Pinpoint the cell where the given text exists, returning its [X, Y] midpoint coordinate. 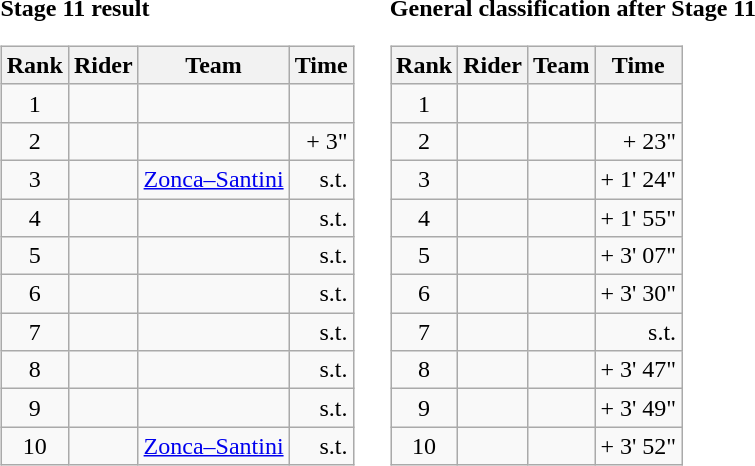
+ 3" [321, 141]
+ 3' 49" [638, 408]
+ 3' 47" [638, 370]
+ 23" [638, 141]
+ 1' 24" [638, 179]
+ 3' 52" [638, 446]
+ 3' 30" [638, 294]
+ 1' 55" [638, 217]
+ 3' 07" [638, 256]
